Find where the given text appears and provide that cell's center as (x, y) coordinate. 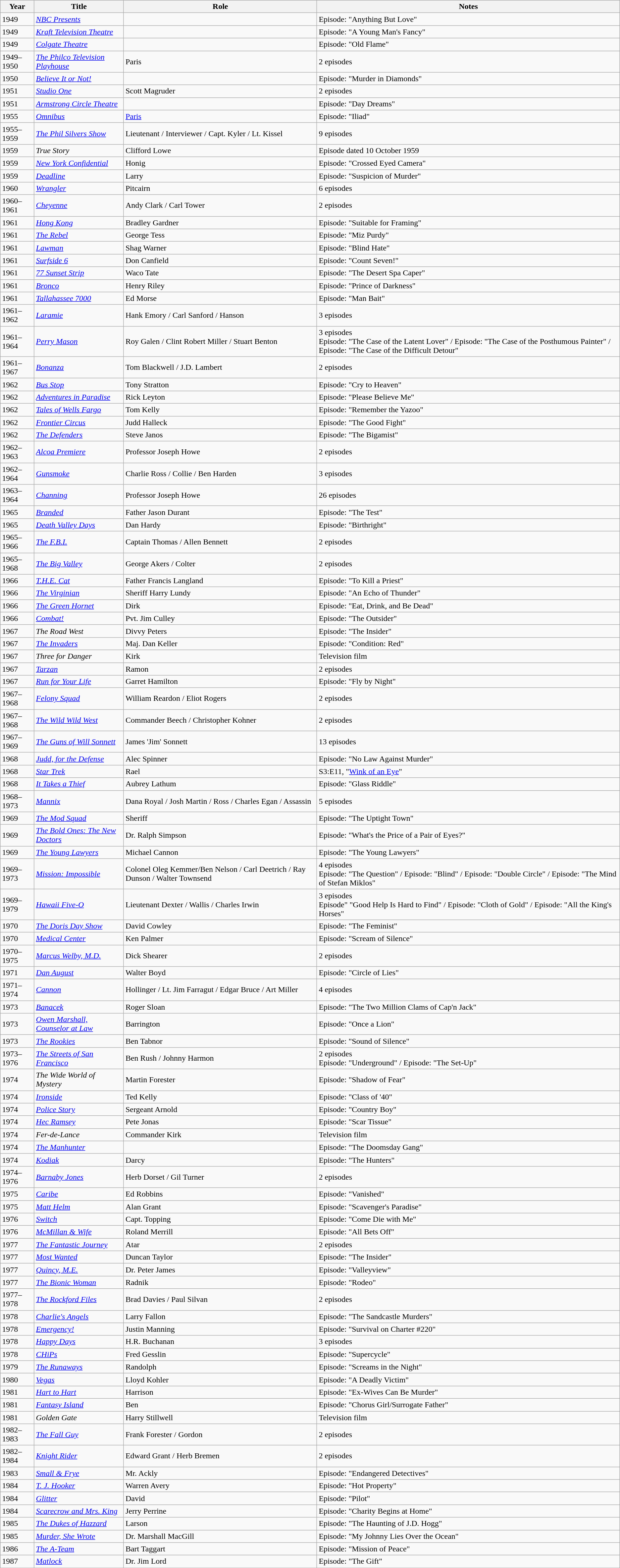
The Bionic Woman (79, 1282)
Herb Dorset / Gil Turner (220, 1177)
Shag Warner (220, 248)
Episode: "Sound of Silence" (468, 1041)
1969–1973 (17, 874)
The Dukes of Hazzard (79, 1524)
Episode: "Murder in Diamonds" (468, 79)
Episode: "Fly by Night" (468, 682)
S3:E11, "Wink of an Eye" (468, 771)
Tom Kelly (220, 410)
Episode: "To Kill a Priest" (468, 581)
1967–1969 (17, 742)
Radnik (220, 1282)
1961–1967 (17, 367)
Dan Hardy (220, 525)
Episode: "The Uptight Town" (468, 818)
Three for Danger (79, 656)
Captain Thomas / Allen Bennett (220, 542)
Episode: "The Doomsday Gang" (468, 1147)
George Tess (220, 235)
Barnaby Jones (79, 1177)
Episode: "The Feminist" (468, 926)
Warren Avery (220, 1486)
Atar (220, 1245)
Episode: "Class of '40" (468, 1097)
1965–1966 (17, 542)
1960–1961 (17, 205)
Episode: "Suitable for Framing" (468, 223)
Rick Leyton (220, 397)
Switch (79, 1219)
1974–1976 (17, 1177)
Episode: "The Test" (468, 512)
The Streets of San Francisco (79, 1058)
Adventures in Paradise (79, 397)
The Rockford Files (79, 1300)
Lieutenant / Interviewer / Capt. Kyler / Lt. Kissel (220, 133)
Episode: "Man Bait" (468, 298)
Steve Janos (220, 435)
Lawman (79, 248)
Ed Morse (220, 298)
Combat! (79, 618)
Episode: "Mission of Peace" (468, 1549)
Sergeant Arnold (220, 1109)
Ben (220, 1405)
The Manhunter (79, 1147)
1982–1983 (17, 1435)
1969–1979 (17, 904)
Mannix (79, 801)
The Big Valley (79, 563)
Pvt. Jim Culley (220, 618)
Clifford Lowe (220, 150)
1977–1978 (17, 1300)
Quincy, M.E. (79, 1270)
Hank Emory / Carl Sanford / Hanson (220, 315)
The Virginian (79, 593)
5 episodes (468, 801)
Small & Frye (79, 1473)
Studio One (79, 91)
Charlie Ross / Collie / Ben Harden (220, 474)
Harrison (220, 1392)
Ben Tabnor (220, 1041)
William Reardon / Eliot Rogers (220, 699)
Matt Helm (79, 1206)
Justin Manning (220, 1329)
Dr. Marshall MacGill (220, 1536)
1979 (17, 1367)
Tom Blackwell / J.D. Lambert (220, 367)
Ben Rush / Johnny Harmon (220, 1058)
Dick Shearer (220, 956)
Caribe (79, 1194)
Believe It or Not! (79, 79)
Episode: "Valleyview" (468, 1270)
Randolph (220, 1367)
Perry Mason (79, 341)
Episode: "Shadow of Fear" (468, 1080)
George Akers / Colter (220, 563)
Tales of Wells Fargo (79, 410)
Episode: "The Good Fight" (468, 422)
H.R. Buchanan (220, 1342)
1970–1975 (17, 956)
Notes (468, 7)
CHiPs (79, 1354)
Glitter (79, 1498)
Title (79, 7)
Bonanza (79, 367)
Episode: "Anything But Love" (468, 19)
The Green Hornet (79, 606)
Episode: "Once a Lion" (468, 1024)
Episode: "The Bigamist" (468, 435)
Episode: "Birthright" (468, 525)
The Invaders (79, 644)
The Rebel (79, 235)
Duncan Taylor (220, 1257)
T.H.E. Cat (79, 581)
1955 (17, 116)
Channing (79, 495)
Episode: "Cry to Heaven" (468, 384)
Capt. Topping (220, 1219)
Episode: "Remember the Yazoo" (468, 410)
Episode: "An Echo of Thunder" (468, 593)
Episode: "A Deadly Victim" (468, 1379)
Happy Days (79, 1342)
Episode: "Pilot" (468, 1498)
Judd Halleck (220, 422)
Larry Fallon (220, 1316)
Marcus Welby, M.D. (79, 956)
Bradley Gardner (220, 223)
Armstrong Circle Theatre (79, 104)
Cheyenne (79, 205)
Hawaii Five-O (79, 904)
1955–1959 (17, 133)
Kodiak (79, 1160)
Dan August (79, 973)
Vegas (79, 1379)
Pete Jonas (220, 1122)
Branded (79, 512)
1983 (17, 1473)
McMillan & Wife (79, 1232)
Charlie's Angels (79, 1316)
Surfside 6 (79, 260)
Episode: "The Two Million Clams of Cap'n Jack" (468, 1007)
Roy Galen / Clint Robert Miller / Stuart Benton (220, 341)
Waco Tate (220, 273)
Pitcairn (220, 189)
9 episodes (468, 133)
The Philco Television Playhouse (79, 62)
Episode: "The Haunting of J.D. Hogg" (468, 1524)
Episode: "Chorus Girl/Surrogate Father" (468, 1405)
Episode: "Circle of Lies" (468, 973)
David Cowley (220, 926)
Sheriff Harry Lundy (220, 593)
2 episodesEpisode: "Underground" / Episode: "The Set-Up" (468, 1058)
Episode: "Count Seven!" (468, 260)
Wrangler (79, 189)
Episode dated 10 October 1959 (468, 150)
Bronco (79, 286)
1987 (17, 1561)
1963–1964 (17, 495)
Episode: "Ex-Wives Can Be Murder" (468, 1392)
Dr. Jim Lord (220, 1561)
Dirk (220, 606)
1949–1950 (17, 62)
The Phil Silvers Show (79, 133)
Golden Gate (79, 1417)
Episode: "The Outsider" (468, 618)
1950 (17, 79)
Darcy (220, 1160)
New York Confidential (79, 163)
Episode: "Country Boy" (468, 1109)
Episode: "The Gift" (468, 1561)
Episode: "A Young Man's Fancy" (468, 32)
Omnibus (79, 116)
The Wild Wild West (79, 720)
77 Sunset Strip (79, 273)
Episode: "Eat, Drink, and Be Dead" (468, 606)
Murder, She Wrote (79, 1536)
Death Valley Days (79, 525)
Episode: "All Bets Off" (468, 1232)
Run for Your Life (79, 682)
4 episodesEpisode: "The Question" / Episode: "Blind" / Episode: "Double Circle" / Episode: "The Mind of Stefan Miklos" (468, 874)
4 episodes (468, 990)
Ramon (220, 669)
Episode: "Hot Property" (468, 1486)
Mission: Impossible (79, 874)
1962–1963 (17, 452)
Episode: "Supercycle" (468, 1354)
Hollinger / Lt. Jim Farragut / Edgar Bruce / Art Miller (220, 990)
NBC Presents (79, 19)
The Fantastic Journey (79, 1245)
Ironside (79, 1097)
Episode: "The Hunters" (468, 1160)
True Story (79, 150)
Dana Royal / Josh Martin / Ross / Charles Egan / Assassin (220, 801)
Episode: "Rodeo" (468, 1282)
Andy Clark / Carl Tower (220, 205)
Frontier Circus (79, 422)
Episode: "Prince of Darkness" (468, 286)
Tallahassee 7000 (79, 298)
Father Francis Langland (220, 581)
Bus Stop (79, 384)
Laramie (79, 315)
Episode: "Survival on Charter #220" (468, 1329)
Hong Kong (79, 223)
Episode: "What's the Price of a Pair of Eyes?" (468, 835)
Matlock (79, 1561)
Emergency! (79, 1329)
Commander Beech / Christopher Kohner (220, 720)
Edward Grant / Herb Bremen (220, 1456)
Judd, for the Defense (79, 759)
Lieutenant Dexter / Wallis / Charles Irwin (220, 904)
The F.B.I. (79, 542)
Harry Stillwell (220, 1417)
Barrington (220, 1024)
Episode: "My Johnny Lies Over the Ocean" (468, 1536)
Medical Center (79, 938)
The Road West (79, 631)
Cannon (79, 990)
Tony Stratton (220, 384)
Owen Marshall, Counselor at Law (79, 1024)
Don Canfield (220, 260)
Episode: "The Sandcastle Murders" (468, 1316)
James 'Jim' Sonnett (220, 742)
The Defenders (79, 435)
Episode: "Vanished" (468, 1194)
Episode: "The Young Lawyers" (468, 852)
The Wide World of Mystery (79, 1080)
The Runaways (79, 1367)
Larry (220, 176)
Episode: "Come Die with Me" (468, 1219)
Most Wanted (79, 1257)
1982–1984 (17, 1456)
1971 (17, 973)
David (220, 1498)
Episode: "Charity Begins at Home" (468, 1511)
Roland Merrill (220, 1232)
Episode: "Miz Purdy" (468, 235)
Episode: "Endangered Detectives" (468, 1473)
The Bold Ones: The New Doctors (79, 835)
Episode: "Day Dreams" (468, 104)
Episode: "No Law Against Murder" (468, 759)
Gunsmoke (79, 474)
Alcoa Premiere (79, 452)
Colonel Oleg Kemmer/Ben Nelson / Carl Deetrich / Ray Dunson / Walter Townsend (220, 874)
Garret Hamilton (220, 682)
1962–1964 (17, 474)
Michael Cannon (220, 852)
Martin Forester (220, 1080)
1961–1964 (17, 341)
1986 (17, 1549)
26 episodes (468, 495)
Rael (220, 771)
Scarecrow and Mrs. King (79, 1511)
Father Jason Durant (220, 512)
1971–1974 (17, 990)
Role (220, 7)
Episode: "Scream of Silence" (468, 938)
Commander Kirk (220, 1135)
Episode: "Iliad" (468, 116)
Episode: "Condition: Red" (468, 644)
The Fall Guy (79, 1435)
3 episodesEpisode: "The Case of the Latent Lover" / Episode: "The Case of the Posthumous Painter" / Episode: "The Case of the Difficult Detour" (468, 341)
Lloyd Kohler (220, 1379)
1980 (17, 1379)
Felony Squad (79, 699)
Episode: "Suspicion of Murder" (468, 176)
1968–1973 (17, 801)
Walter Boyd (220, 973)
Roger Sloan (220, 1007)
Episode: "Old Flame" (468, 44)
Police Story (79, 1109)
Dr. Ralph Simpson (220, 835)
Honig (220, 163)
Fred Gesslin (220, 1354)
The A-Team (79, 1549)
Alan Grant (220, 1206)
Hart to Hart (79, 1392)
The Rookies (79, 1041)
Deadline (79, 176)
Aubrey Lathum (220, 784)
13 episodes (468, 742)
Star Trek (79, 771)
Year (17, 7)
Larson (220, 1524)
Episode: "Crossed Eyed Camera" (468, 163)
Kirk (220, 656)
Fantasy Island (79, 1405)
T. J. Hooker (79, 1486)
It Takes a Thief (79, 784)
The Guns of Will Sonnett (79, 742)
Dr. Peter James (220, 1270)
Divvy Peters (220, 631)
Episode: "Scar Tissue" (468, 1122)
Episode: "Screams in the Night" (468, 1367)
Brad Davies / Paul Silvan (220, 1300)
Scott Magruder (220, 91)
Episode: "Scavenger's Paradise" (468, 1206)
Episode: "The Desert Spa Caper" (468, 273)
Kraft Television Theatre (79, 32)
Tarzan (79, 669)
Episode: "Please Believe Me" (468, 397)
The Doris Day Show (79, 926)
Ted Kelly (220, 1097)
Episode: "Glass Riddle" (468, 784)
Frank Forester / Gordon (220, 1435)
Colgate Theatre (79, 44)
Maj. Dan Keller (220, 644)
Jerry Perrine (220, 1511)
Mr. Ackly (220, 1473)
Episode: "Blind Hate" (468, 248)
Ed Robbins (220, 1194)
1960 (17, 189)
Bart Taggart (220, 1549)
Fer-de-Lance (79, 1135)
Knight Rider (79, 1456)
The Mod Squad (79, 818)
The Young Lawyers (79, 852)
6 episodes (468, 189)
3 episodesEpisode" "Good Help Is Hard to Find" / Episode: "Cloth of Gold" / Episode: "All the King's Horses" (468, 904)
1973–1976 (17, 1058)
Banacek (79, 1007)
Henry Riley (220, 286)
1961–1962 (17, 315)
Ken Palmer (220, 938)
Alec Spinner (220, 759)
Sheriff (220, 818)
1965–1968 (17, 563)
Hec Ramsey (79, 1122)
